Locate the cell with the specified text and output its [x, y] center coordinate. 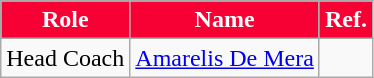
Head Coach [66, 58]
Amarelis De Mera [225, 58]
Ref. [346, 20]
Role [66, 20]
Name [225, 20]
